For the text-containing cell, return its midpoint in (x, y) coordinate format. 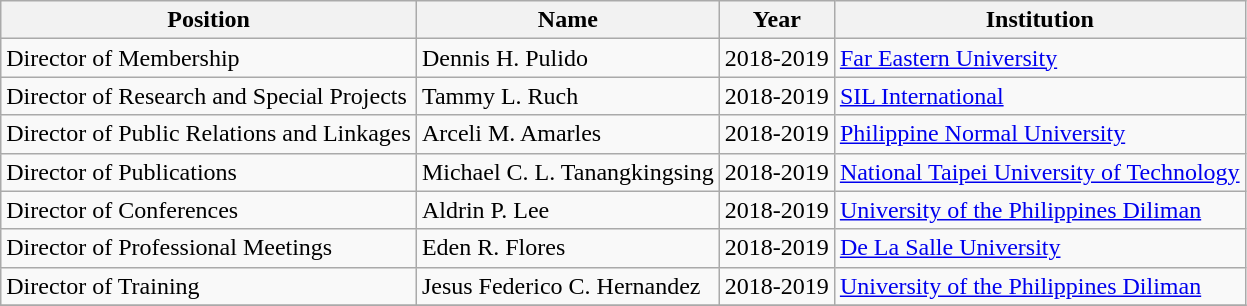
Eden R. Flores (568, 248)
Year (776, 20)
Far Eastern University (1040, 58)
SIL International (1040, 96)
Director of Professional Meetings (209, 248)
National Taipei University of Technology (1040, 172)
De La Salle University (1040, 248)
Name (568, 20)
Director of Membership (209, 58)
Dennis H. Pulido (568, 58)
Director of Public Relations and Linkages (209, 134)
Tammy L. Ruch (568, 96)
Director of Research and Special Projects (209, 96)
Director of Conferences (209, 210)
Aldrin P. Lee (568, 210)
Institution (1040, 20)
Director of Training (209, 286)
Director of Publications (209, 172)
Michael C. L. Tanangkingsing (568, 172)
Arceli M. Amarles (568, 134)
Position (209, 20)
Philippine Normal University (1040, 134)
Jesus Federico C. Hernandez (568, 286)
